For the text-containing cell, return its midpoint in (x, y) coordinate format. 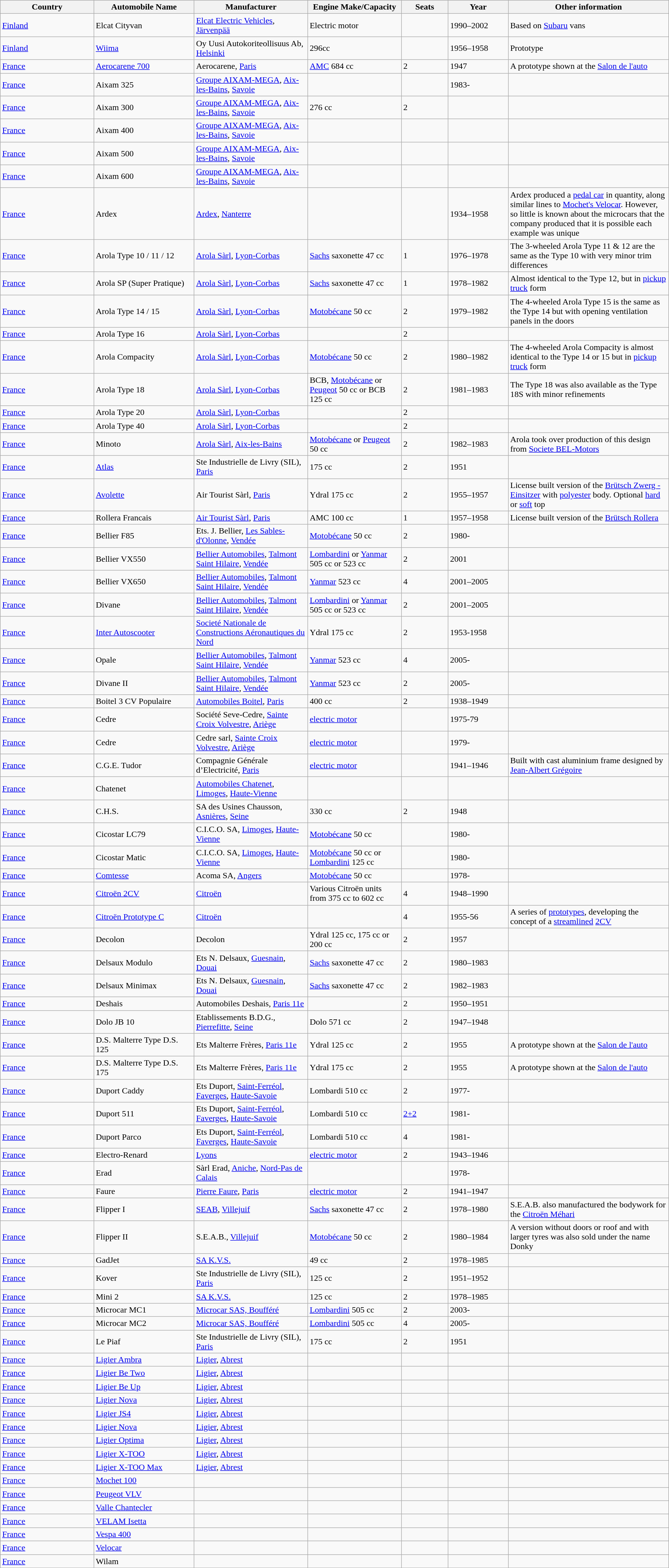
Electric motor (354, 25)
Divane (144, 605)
1980–1984 (478, 1237)
Aixam 600 (144, 176)
1957 (478, 939)
Wilam (144, 1561)
Erad (144, 1173)
Manufacturer (251, 7)
1947 (478, 66)
Faure (144, 1191)
Arola Type 18 (144, 390)
Automobiles Chatenet, Limoges, Haute-Vienne (251, 788)
1977- (478, 1091)
Elcat Electric Vehicles, Järvenpää (251, 25)
Ets. J. Bellier, Les Sables-d'Olonne, Vendée (251, 536)
Various Citroën units from 375 cc to 602 cc (354, 893)
Arola SP (Super Pratique) (144, 283)
A version without doors or roof and with larger tyres was also sold under the name Donky (589, 1237)
Kover (144, 1278)
Société Seve-Cedre, Sainte Croix Volvestre, Ariège (251, 720)
1978–1982 (478, 283)
SA des Usines Chausson, Asnières, Seine (251, 812)
Pierre Faure, Paris (251, 1191)
Arola Compacity (144, 357)
Electro-Renard (144, 1155)
Aerocarene, Paris (251, 66)
The 4-wheeled Arola Type 15 is the same as the Type 14 but with opening ventilation panels in the doors (589, 311)
1947–1948 (478, 1022)
D.S. Malterre Type D.S. 175 (144, 1068)
276 cc (354, 107)
Societé Nationale de Constructions Aéronautiques du Nord (251, 632)
1980–1983 (478, 963)
Etablissements B.D.G., Pierrefitte, Seine (251, 1022)
Minoto (144, 444)
Comtesse (144, 875)
Duport Caddy (144, 1091)
Vespa 400 (144, 1534)
1956–1958 (478, 48)
1955–1957 (478, 495)
Compagnie Générale d’Electricité, Paris (251, 766)
Country (47, 7)
Bellier VX550 (144, 559)
Ardex, Nanterre (251, 213)
Seats (425, 7)
Aerocarene 700 (144, 66)
Aixam 325 (144, 85)
The Type 18 was also available as the Type 18S with minor refinements (589, 390)
Oy Uusi Autokoriteollisuus Ab, Helsinki (251, 48)
Peugeot VLV (144, 1494)
Valle Chantecler (144, 1507)
Bellier F85 (144, 536)
Divane II (144, 683)
2001 (478, 559)
Citroën Prototype C (144, 917)
1990–2002 (478, 25)
The 4-wheeled Arola Compacity is almost identical to the Type 14 or 15 but in pickup truck form (589, 357)
A series of prototypes, developing the concept of a streamlined 2CV (589, 917)
Built with cast aluminium frame designed by Jean-Albert Grégoire (589, 766)
C.H.S. (144, 812)
Other information (589, 7)
Acoma SA, Angers (251, 875)
1938–1949 (478, 701)
1951–1952 (478, 1278)
296cc (354, 48)
Atlas (144, 467)
1979–1982 (478, 311)
Motobécane 50 cc or Lombardini 125 cc (354, 857)
1941–1946 (478, 766)
Citroën 2CV (144, 893)
Inter Autoscooter (144, 632)
Arola Sàrl, Aix-les-Bains (251, 444)
License built version of the Brütsch Rollera (589, 518)
AMC 100 cc (354, 518)
The 3-wheeled Arola Type 11 & 12 are the same as the Type 10 with very minor trim differences (589, 255)
Motobécane or Peugeot 50 cc (354, 444)
1950–1951 (478, 1003)
Mini 2 (144, 1296)
1979- (478, 742)
Based on Subaru vans (589, 25)
VELAM Isetta (144, 1521)
2+2 (425, 1114)
400 cc (354, 701)
Ardex (144, 213)
Automobiles Boitel, Paris (251, 701)
AMC 684 cc (354, 66)
GadJet (144, 1260)
Microcar MC1 (144, 1310)
Automobiles Deshais, Paris 11e (251, 1003)
Year (478, 7)
Flipper II (144, 1237)
1948 (478, 812)
1943–1946 (478, 1155)
Cicostar Matic (144, 857)
1934–1958 (478, 213)
Avolette (144, 495)
1953-1958 (478, 632)
Boitel 3 CV Populaire (144, 701)
Aixam 400 (144, 131)
S.E.A.B. also manufactured the bodywork for the Citroën Méhari (589, 1210)
2003- (478, 1310)
1980–1982 (478, 357)
Arola Type 40 (144, 426)
Chatenet (144, 788)
Ligier X-TOO Max (144, 1467)
49 cc (354, 1260)
330 cc (354, 812)
Sàrl Erad, Aniche, Nord-Pas de Calais (251, 1173)
Duport Parco (144, 1137)
Mochet 100 (144, 1480)
Le Piaf (144, 1341)
Deshais (144, 1003)
Dolo 571 cc (354, 1022)
Duport 511 (144, 1114)
Arola Type 20 (144, 412)
Ligier Optima (144, 1440)
Dolo JB 10 (144, 1022)
Cicostar LC79 (144, 834)
1941–1947 (478, 1191)
1983- (478, 85)
Velocar (144, 1548)
Prototype (589, 48)
1955-56 (478, 917)
Cedre sarl, Sainte Croix Volvestre, Ariège (251, 742)
1976–1978 (478, 255)
Wiima (144, 48)
Lyons (251, 1155)
Flipper I (144, 1210)
License built version of the Brütsch Zwerg - Einsitzer with polyester body. Optional hard or soft top (589, 495)
Bellier VX650 (144, 581)
1975-79 (478, 720)
Almost identical to the Type 12, but in pickup truck form (589, 283)
Arola took over production of this design from Societe BEL-Motors (589, 444)
Automobile Name (144, 7)
1981–1983 (478, 390)
Microcar MC2 (144, 1323)
Ydral 125 cc (354, 1045)
C.G.E. Tudor (144, 766)
Aixam 300 (144, 107)
Arola Type 16 (144, 334)
Ligier Be Two (144, 1373)
SEAB, Villejuif (251, 1210)
Aixam 500 (144, 153)
Elcat Cityvan (144, 25)
Ligier X-TOO (144, 1454)
Ligier Ambra (144, 1360)
1978–1980 (478, 1210)
Delsaux Minimax (144, 985)
Ydral 125 cc, 175 cc or 200 cc (354, 939)
Ligier JS4 (144, 1413)
Engine Make/Capacity (354, 7)
Opale (144, 660)
1948–1990 (478, 893)
Delsaux Modulo (144, 963)
Arola Type 10 / 11 / 12 (144, 255)
Rollera Francais (144, 518)
1957–1958 (478, 518)
S.E.A.B., Villejuif (251, 1237)
Ligier Be Up (144, 1387)
BCB, Motobécane or Peugeot 50 cc or BCB 125 cc (354, 390)
D.S. Malterre Type D.S. 125 (144, 1045)
Arola Type 14 / 15 (144, 311)
